Extract the (x, y) coordinate from the center of the cell holding the provided text.  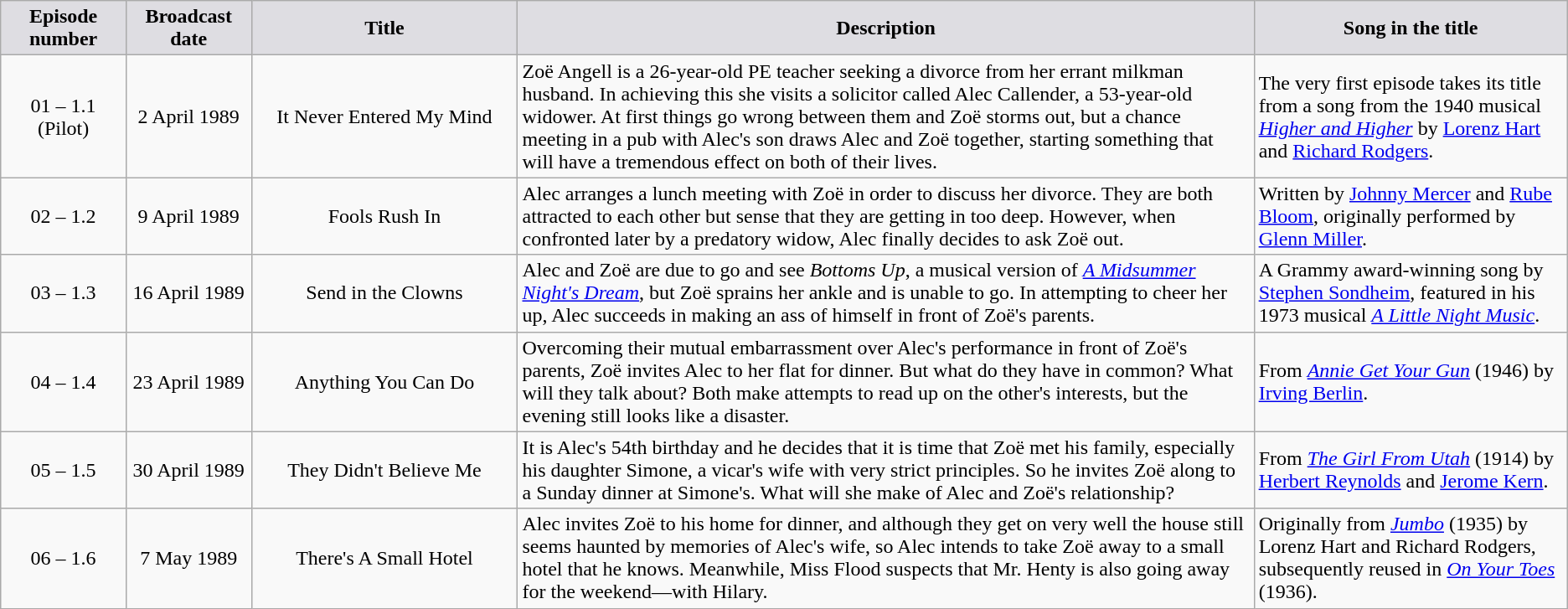
The very first episode takes its title from a song from the 1940 musical Higher and Higher by Lorenz Hart and Richard Rodgers. (1411, 116)
From Annie Get Your Gun (1946) by Irving Berlin. (1411, 382)
9 April 1989 (188, 216)
30 April 1989 (188, 470)
They Didn't Believe Me (384, 470)
Description (886, 28)
Written by Johnny Mercer and Rube Bloom, originally performed by Glenn Miller. (1411, 216)
A Grammy award-winning song by Stephen Sondheim, featured in his 1973 musical A Little Night Music. (1411, 293)
03 – 1.3 (64, 293)
It Never Entered My Mind (384, 116)
Fools Rush In (384, 216)
Send in the Clowns (384, 293)
Broadcast date (188, 28)
04 – 1.4 (64, 382)
From The Girl From Utah (1914) by Herbert Reynolds and Jerome Kern. (1411, 470)
16 April 1989 (188, 293)
7 May 1989 (188, 558)
There's A Small Hotel (384, 558)
Originally from Jumbo (1935) by Lorenz Hart and Richard Rodgers, subsequently reused in On Your Toes (1936). (1411, 558)
06 – 1.6 (64, 558)
Title (384, 28)
01 – 1.1 (Pilot) (64, 116)
05 – 1.5 (64, 470)
Anything You Can Do (384, 382)
23 April 1989 (188, 382)
Episode number (64, 28)
02 – 1.2 (64, 216)
Song in the title (1411, 28)
2 April 1989 (188, 116)
